Locate the cell with the specified text and output its (x, y) center coordinate. 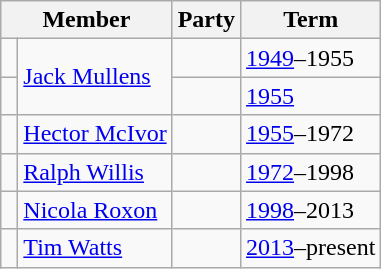
Member (86, 20)
2013–present (311, 248)
1972–1998 (311, 172)
1955–1972 (311, 134)
Jack Mullens (95, 77)
Hector McIvor (95, 134)
Tim Watts (95, 248)
1955 (311, 96)
Nicola Roxon (95, 210)
1998–2013 (311, 210)
Term (311, 20)
1949–1955 (311, 58)
Party (206, 20)
Ralph Willis (95, 172)
